Output the (X, Y) coordinate of the center of the cell containing the given text.  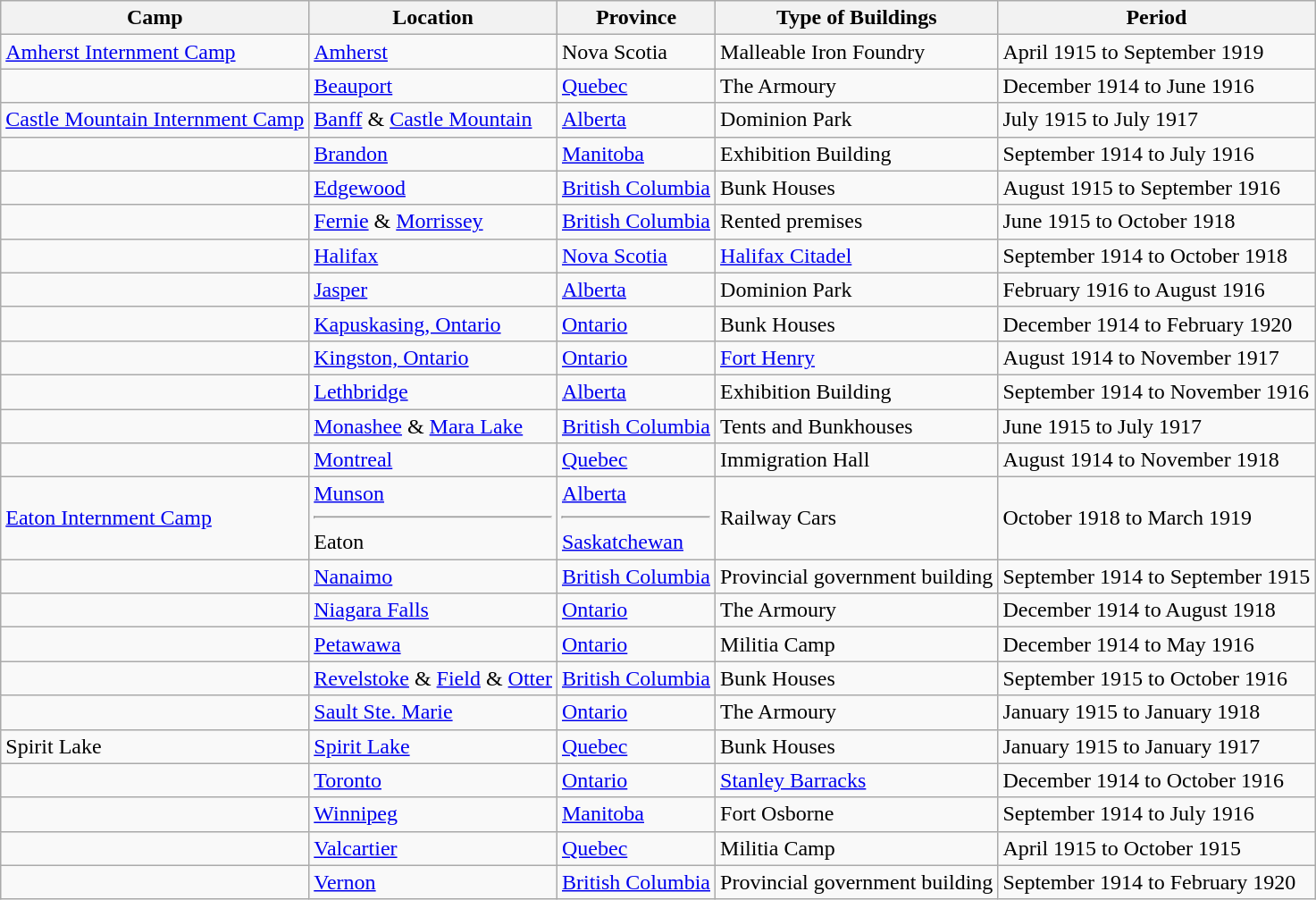
October 1918 to March 1919 (1156, 518)
Castle Mountain Internment Camp (155, 120)
Immigration Hall (857, 460)
Edgewood (433, 188)
August 1915 to September 1916 (1156, 188)
September 1915 to October 1916 (1156, 678)
December 1914 to May 1916 (1156, 644)
Fernie & Morrissey (433, 222)
February 1916 to August 1916 (1156, 290)
Railway Cars (857, 518)
Location (433, 18)
Banff & Castle Mountain (433, 120)
Province (636, 18)
December 1914 to October 1916 (1156, 780)
Period (1156, 18)
August 1914 to November 1917 (1156, 357)
Tents and Bunkhouses (857, 426)
Halifax Citadel (857, 256)
Vernon (433, 882)
Kingston, Ontario (433, 357)
June 1915 to October 1918 (1156, 222)
December 1914 to August 1918 (1156, 610)
January 1915 to January 1917 (1156, 746)
Montreal (433, 460)
Stanley Barracks (857, 780)
Sault Ste. Marie (433, 712)
September 1914 to October 1918 (1156, 256)
Amherst (433, 52)
April 1915 to October 1915 (1156, 848)
September 1914 to February 1920 (1156, 882)
MunsonEaton (433, 518)
Brandon (433, 154)
Fort Henry (857, 357)
Amherst Internment Camp (155, 52)
Rented premises (857, 222)
September 1914 to September 1915 (1156, 576)
Eaton Internment Camp (155, 518)
AlbertaSaskatchewan (636, 518)
Revelstoke & Field & Otter (433, 678)
Fort Osborne (857, 814)
Halifax (433, 256)
Kapuskasing, Ontario (433, 324)
December 1914 to February 1920 (1156, 324)
Monashee & Mara Lake (433, 426)
Beauport (433, 86)
Type of Buildings (857, 18)
Niagara Falls (433, 610)
December 1914 to June 1916 (1156, 86)
Nanaimo (433, 576)
Toronto (433, 780)
April 1915 to September 1919 (1156, 52)
Camp (155, 18)
Petawawa (433, 644)
July 1915 to July 1917 (1156, 120)
Winnipeg (433, 814)
Jasper (433, 290)
June 1915 to July 1917 (1156, 426)
Lethbridge (433, 391)
September 1914 to November 1916 (1156, 391)
Valcartier (433, 848)
Malleable Iron Foundry (857, 52)
August 1914 to November 1918 (1156, 460)
January 1915 to January 1918 (1156, 712)
